From the cell containing the given text, extract its center point as (x, y) coordinate. 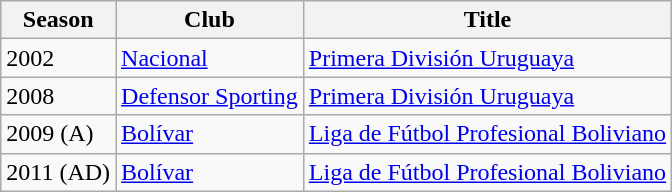
Title (487, 20)
Season (58, 20)
2002 (58, 58)
2009 (A) (58, 134)
Defensor Sporting (210, 96)
Nacional (210, 58)
2008 (58, 96)
Club (210, 20)
2011 (AD) (58, 172)
